For the text-containing cell, return its midpoint in [X, Y] coordinate format. 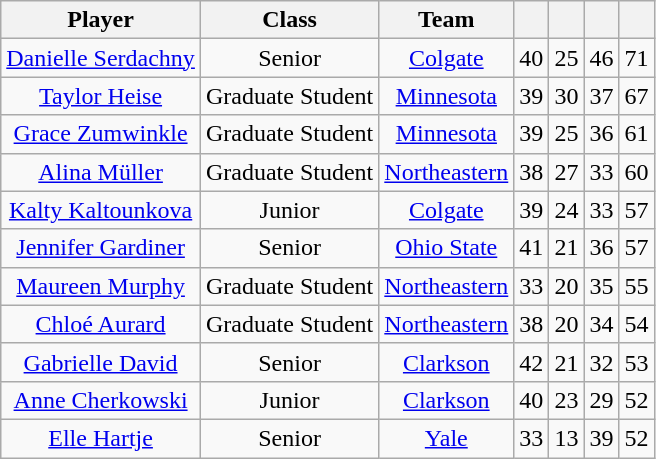
Jennifer Gardiner [101, 248]
Maureen Murphy [101, 286]
35 [602, 286]
54 [636, 324]
Anne Cherkowski [101, 400]
61 [636, 134]
Team [446, 20]
30 [566, 96]
Ohio State [446, 248]
71 [636, 58]
42 [532, 362]
23 [566, 400]
Grace Zumwinkle [101, 134]
24 [566, 210]
Alina Müller [101, 172]
Gabrielle David [101, 362]
Kalty Kaltounkova [101, 210]
46 [602, 58]
32 [602, 362]
13 [566, 438]
Elle Hartje [101, 438]
34 [602, 324]
27 [566, 172]
55 [636, 286]
29 [602, 400]
Class [289, 20]
37 [602, 96]
Player [101, 20]
53 [636, 362]
41 [532, 248]
60 [636, 172]
Yale [446, 438]
67 [636, 96]
Taylor Heise [101, 96]
Danielle Serdachny [101, 58]
Chloé Aurard [101, 324]
